Return (x, y) of the center of cell containing provided text 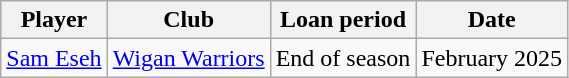
Loan period (343, 20)
Sam Eseh (54, 58)
Date (492, 20)
Player (54, 20)
February 2025 (492, 58)
Club (188, 20)
End of season (343, 58)
Wigan Warriors (188, 58)
